Extract the (X, Y) coordinate from the center of the cell holding the provided text.  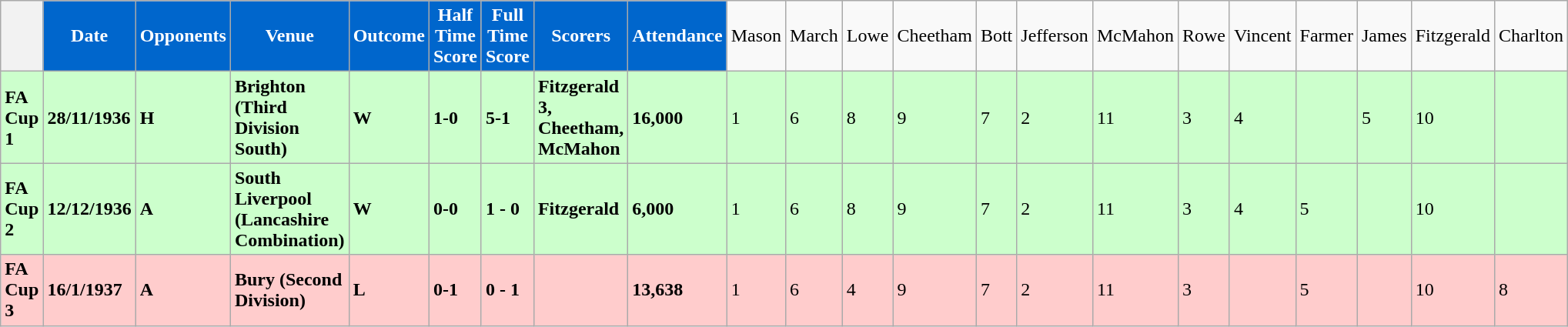
Scorers (580, 36)
Date (89, 36)
16/1/1937 (89, 290)
James (1384, 36)
FA Cup 1 (22, 117)
South Liverpool (Lancashire Combination) (289, 209)
Lowe (868, 36)
Charlton (1532, 36)
1 - 0 (507, 209)
Venue (289, 36)
L (389, 290)
5-1 (507, 117)
13,638 (677, 290)
Attendance (677, 36)
Bott (996, 36)
FA Cup 2 (22, 209)
Half Time Score (455, 36)
Vincent (1262, 36)
Farmer (1326, 36)
Rowe (1204, 36)
12/12/1936 (89, 209)
28/11/1936 (89, 117)
Jefferson (1055, 36)
Full Time Score (507, 36)
Mason (756, 36)
16,000 (677, 117)
Outcome (389, 36)
0 - 1 (507, 290)
Opponents (183, 36)
H (183, 117)
0-0 (455, 209)
March (814, 36)
Bury (Second Division) (289, 290)
0-1 (455, 290)
6,000 (677, 209)
1-0 (455, 117)
Brighton (Third Division South) (289, 117)
FA Cup 3 (22, 290)
McMahon (1135, 36)
Fitzgerald 3, Cheetham, McMahon (580, 117)
Cheetham (934, 36)
